Return the (x, y) coordinate for the center point of the cell that contains the specified text.  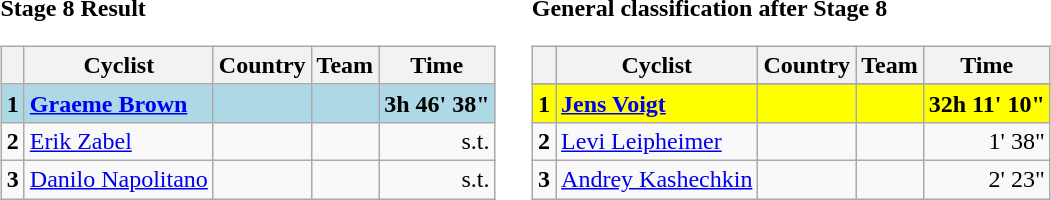
Graeme Brown (118, 103)
Danilo Napolitano (118, 179)
Levi Leipheimer (657, 141)
Andrey Kashechkin (657, 179)
3h 46' 38" (437, 103)
Erik Zabel (118, 141)
32h 11' 10" (986, 103)
2' 23" (986, 179)
1' 38" (986, 141)
Jens Voigt (657, 103)
